Determine the (x, y) coordinate at the center of the cell enclosing the given text.  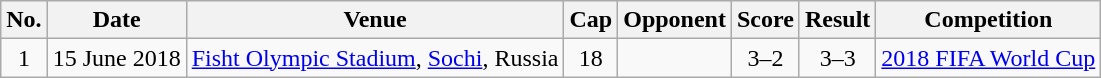
No. (24, 20)
1 (24, 58)
Result (837, 20)
Venue (375, 20)
Opponent (675, 20)
Score (765, 20)
2018 FIFA World Cup (988, 58)
Cap (591, 20)
3–3 (837, 58)
Fisht Olympic Stadium, Sochi, Russia (375, 58)
Date (116, 20)
Competition (988, 20)
18 (591, 58)
15 June 2018 (116, 58)
3–2 (765, 58)
